Scan for the cell matching the given text and deliver its [x, y] coordinate at center. 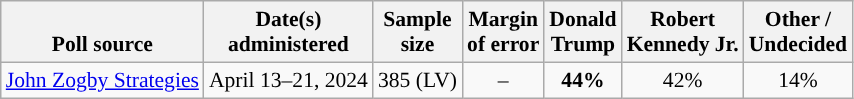
44% [582, 80]
RobertKennedy Jr. [683, 32]
14% [798, 80]
42% [683, 80]
Marginof error [503, 32]
Poll source [102, 32]
– [503, 80]
DonaldTrump [582, 32]
Other /Undecided [798, 32]
385 (LV) [418, 80]
John Zogby Strategies [102, 80]
Samplesize [418, 32]
Date(s)administered [288, 32]
April 13–21, 2024 [288, 80]
